Output the [x, y] coordinate of the center of the cell containing the given text.  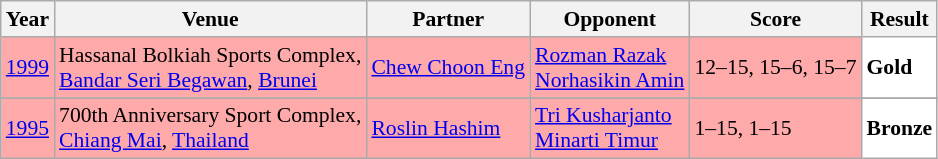
Bronze [899, 128]
1–15, 1–15 [775, 128]
Venue [210, 19]
Tri Kusharjanto Minarti Timur [610, 128]
Result [899, 19]
Chew Choon Eng [448, 68]
1999 [28, 68]
Roslin Hashim [448, 128]
Year [28, 19]
1995 [28, 128]
Opponent [610, 19]
Hassanal Bolkiah Sports Complex,Bandar Seri Begawan, Brunei [210, 68]
Partner [448, 19]
12–15, 15–6, 15–7 [775, 68]
700th Anniversary Sport Complex,Chiang Mai, Thailand [210, 128]
Rozman Razak Norhasikin Amin [610, 68]
Score [775, 19]
Gold [899, 68]
